Determine the (x, y) coordinate at the center of the cell enclosing the given text.  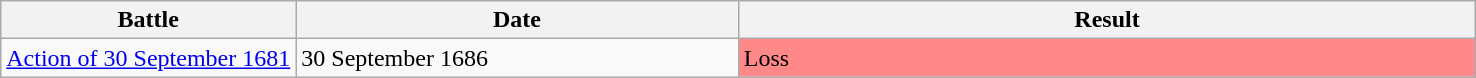
Battle (148, 20)
Date (517, 20)
Action of 30 September 1681 (148, 58)
Result (1107, 20)
30 September 1686 (517, 58)
Loss (1107, 58)
